Return the (X, Y) coordinate for the center point of the cell that contains the specified text.  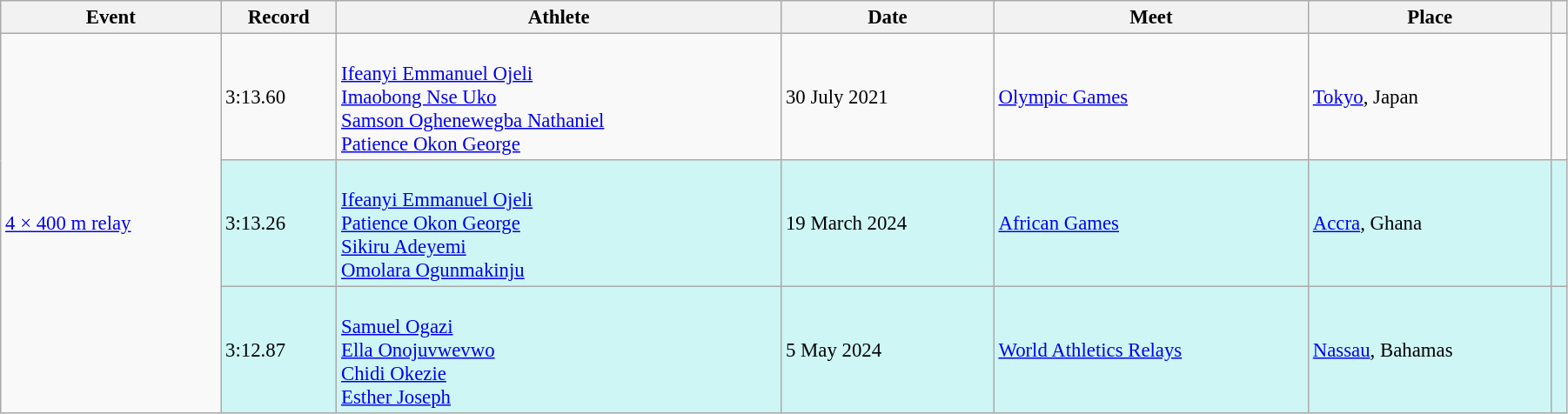
Place (1430, 17)
3:13.60 (278, 97)
3:12.87 (278, 351)
Samuel OgaziElla OnojuvwevwoChidi OkezieEsther Joseph (559, 351)
World Athletics Relays (1150, 351)
Meet (1150, 17)
Olympic Games (1150, 97)
African Games (1150, 224)
Ifeanyi Emmanuel OjeliPatience Okon GeorgeSikiru AdeyemiOmolara Ogunmakinju (559, 224)
Record (278, 17)
3:13.26 (278, 224)
Athlete (559, 17)
4 × 400 m relay (111, 224)
30 July 2021 (888, 97)
5 May 2024 (888, 351)
Accra, Ghana (1430, 224)
Date (888, 17)
Nassau, Bahamas (1430, 351)
Tokyo, Japan (1430, 97)
Event (111, 17)
Ifeanyi Emmanuel OjeliImaobong Nse UkoSamson Oghenewegba NathanielPatience Okon George (559, 97)
19 March 2024 (888, 224)
